Provide the [X, Y] coordinate of the cell's center where the given text is located.  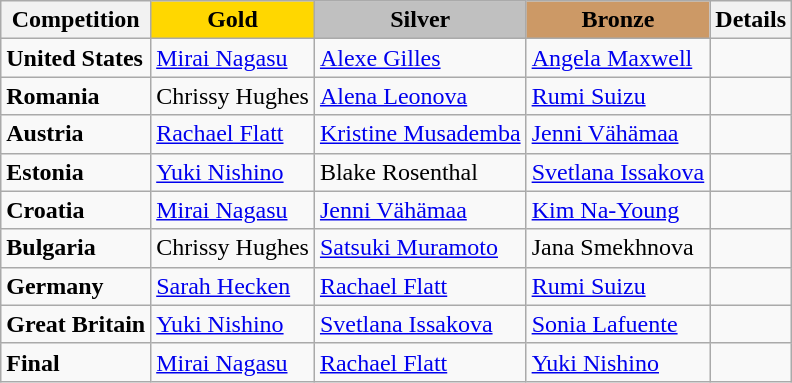
Croatia [76, 210]
Germany [76, 286]
Satsuki Muramoto [420, 248]
Great Britain [76, 324]
Gold [233, 20]
Estonia [76, 172]
Silver [420, 20]
Final [76, 362]
Austria [76, 134]
Jana Smekhnova [618, 248]
Sonia Lafuente [618, 324]
Competition [76, 20]
Angela Maxwell [618, 58]
Kristine Musademba [420, 134]
Alexe Gilles [420, 58]
Romania [76, 96]
Blake Rosenthal [420, 172]
Alena Leonova [420, 96]
Kim Na-Young [618, 210]
United States [76, 58]
Bronze [618, 20]
Details [751, 20]
Sarah Hecken [233, 286]
Bulgaria [76, 248]
